Determine the [x, y] coordinate at the center of the cell enclosing the given text.  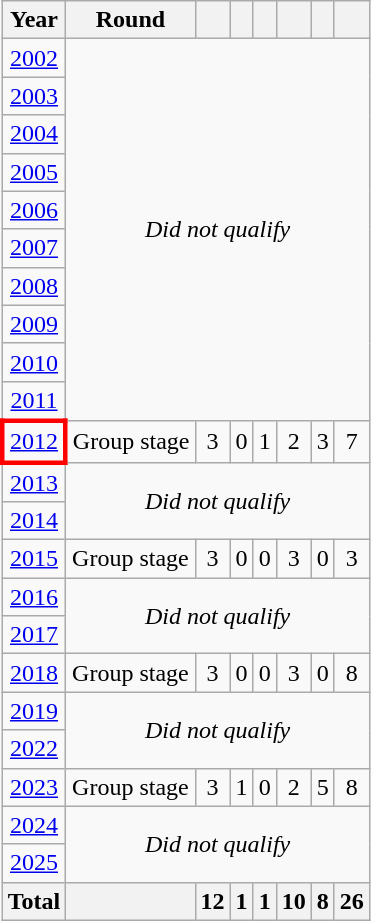
2004 [34, 134]
2019 [34, 711]
2010 [34, 362]
2023 [34, 787]
2011 [34, 401]
2015 [34, 559]
7 [352, 442]
5 [322, 787]
2009 [34, 324]
2017 [34, 635]
2016 [34, 597]
2025 [34, 863]
2024 [34, 825]
Round [130, 20]
Total [34, 901]
2012 [34, 442]
26 [352, 901]
12 [212, 901]
2003 [34, 96]
2014 [34, 521]
2013 [34, 482]
2018 [34, 673]
10 [294, 901]
2005 [34, 172]
2022 [34, 749]
2008 [34, 286]
2007 [34, 248]
Year [34, 20]
2006 [34, 210]
2002 [34, 58]
